Search for the cell housing the specified text and yield its (x, y) center coordinate. 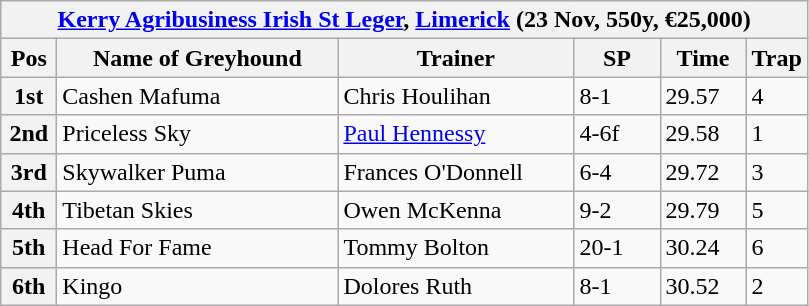
5th (29, 248)
Head For Fame (198, 248)
30.52 (703, 286)
29.57 (703, 96)
Trainer (456, 58)
Chris Houlihan (456, 96)
2nd (29, 134)
Priceless Sky (198, 134)
Trap (776, 58)
6th (29, 286)
Pos (29, 58)
Tommy Bolton (456, 248)
Paul Hennessy (456, 134)
1st (29, 96)
Cashen Mafuma (198, 96)
6 (776, 248)
Dolores Ruth (456, 286)
Tibetan Skies (198, 210)
30.24 (703, 248)
4-6f (617, 134)
Time (703, 58)
3rd (29, 172)
6-4 (617, 172)
3 (776, 172)
Frances O'Donnell (456, 172)
Name of Greyhound (198, 58)
29.58 (703, 134)
4th (29, 210)
9-2 (617, 210)
5 (776, 210)
Kingo (198, 286)
SP (617, 58)
4 (776, 96)
Skywalker Puma (198, 172)
1 (776, 134)
29.79 (703, 210)
20-1 (617, 248)
29.72 (703, 172)
Owen McKenna (456, 210)
2 (776, 286)
Kerry Agribusiness Irish St Leger, Limerick (23 Nov, 550y, €25,000) (404, 20)
